Identify which cell holds the provided text, then report its (X, Y) central coordinate. 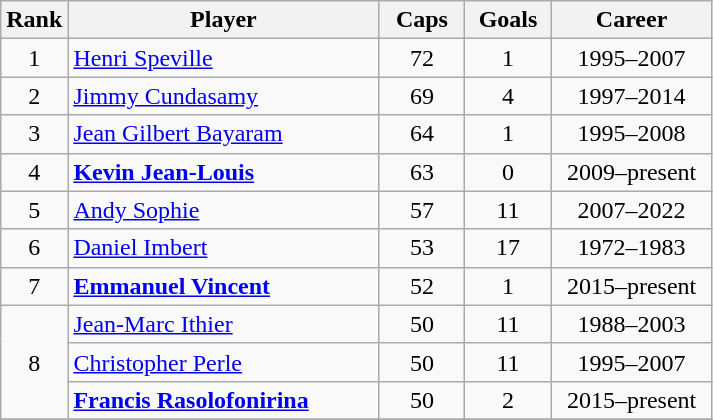
Caps (422, 20)
0 (508, 172)
Jimmy Cundasamy (224, 96)
Andy Sophie (224, 210)
2009–present (632, 172)
Francis Rasolofonirina (224, 400)
Jean-Marc Ithier (224, 324)
8 (34, 362)
Goals (508, 20)
6 (34, 248)
2007–2022 (632, 210)
Henri Speville (224, 58)
52 (422, 286)
57 (422, 210)
1995–2008 (632, 134)
Christopher Perle (224, 362)
Jean Gilbert Bayaram (224, 134)
Player (224, 20)
17 (508, 248)
64 (422, 134)
1972–1983 (632, 248)
Emmanuel Vincent (224, 286)
7 (34, 286)
3 (34, 134)
63 (422, 172)
Career (632, 20)
1988–2003 (632, 324)
1997–2014 (632, 96)
69 (422, 96)
5 (34, 210)
72 (422, 58)
Daniel Imbert (224, 248)
53 (422, 248)
Rank (34, 20)
Kevin Jean-Louis (224, 172)
